Identify which cell holds the provided text, then report its [X, Y] central coordinate. 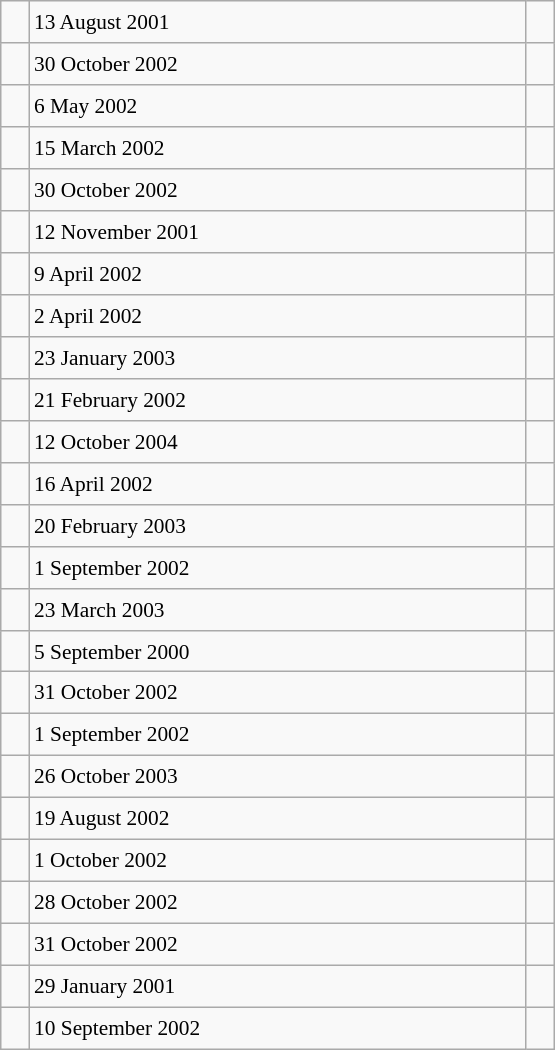
9 April 2002 [278, 274]
2 April 2002 [278, 316]
13 August 2001 [278, 22]
6 May 2002 [278, 106]
16 April 2002 [278, 483]
21 February 2002 [278, 399]
12 October 2004 [278, 441]
5 September 2000 [278, 651]
12 November 2001 [278, 232]
23 March 2003 [278, 609]
10 September 2002 [278, 1028]
26 October 2003 [278, 777]
28 October 2002 [278, 903]
23 January 2003 [278, 358]
1 October 2002 [278, 861]
29 January 2001 [278, 986]
19 August 2002 [278, 819]
15 March 2002 [278, 148]
20 February 2003 [278, 525]
